Return (x, y) of the center of cell containing provided text 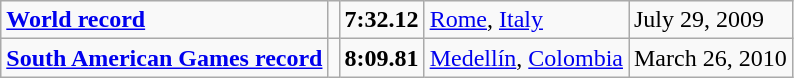
South American Games record (164, 58)
8:09.81 (382, 58)
Medellín, Colombia (526, 58)
World record (164, 20)
7:32.12 (382, 20)
March 26, 2010 (710, 58)
July 29, 2009 (710, 20)
Rome, Italy (526, 20)
